Extract the [X, Y] coordinate from the center of the cell holding the provided text.  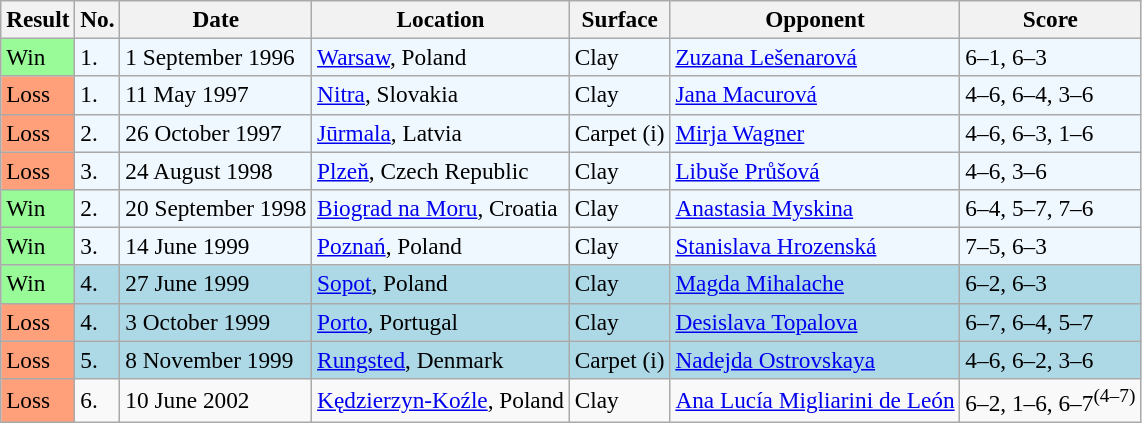
6–2, 1–6, 6–7(4–7) [1050, 400]
Score [1050, 19]
Poznań, Poland [441, 246]
6–4, 5–7, 7–6 [1050, 208]
Date [216, 19]
Desislava Topalova [815, 322]
4–6, 6–2, 3–6 [1050, 359]
11 May 1997 [216, 95]
Sopot, Poland [441, 284]
14 June 1999 [216, 246]
Magda Mihalache [815, 284]
Porto, Portugal [441, 322]
Opponent [815, 19]
Biograd na Moru, Croatia [441, 208]
26 October 1997 [216, 133]
Warsaw, Poland [441, 57]
Kędzierzyn-Koźle, Poland [441, 400]
Ana Lucía Migliarini de León [815, 400]
Mirja Wagner [815, 133]
Stanislava Hrozenská [815, 246]
8 November 1999 [216, 359]
Libuše Průšová [815, 170]
4–6, 6–3, 1–6 [1050, 133]
5. [98, 359]
Location [441, 19]
24 August 1998 [216, 170]
Surface [620, 19]
6–7, 6–4, 5–7 [1050, 322]
Rungsted, Denmark [441, 359]
20 September 1998 [216, 208]
3 October 1999 [216, 322]
Zuzana Lešenarová [815, 57]
27 June 1999 [216, 284]
7–5, 6–3 [1050, 246]
Plzeň, Czech Republic [441, 170]
Nadejda Ostrovskaya [815, 359]
6–2, 6–3 [1050, 284]
4–6, 3–6 [1050, 170]
No. [98, 19]
4–6, 6–4, 3–6 [1050, 95]
6–1, 6–3 [1050, 57]
Jūrmala, Latvia [441, 133]
Anastasia Myskina [815, 208]
10 June 2002 [216, 400]
Result [38, 19]
Nitra, Slovakia [441, 95]
Jana Macurová [815, 95]
6. [98, 400]
1 September 1996 [216, 57]
